Search for the cell housing the specified text and yield its [x, y] center coordinate. 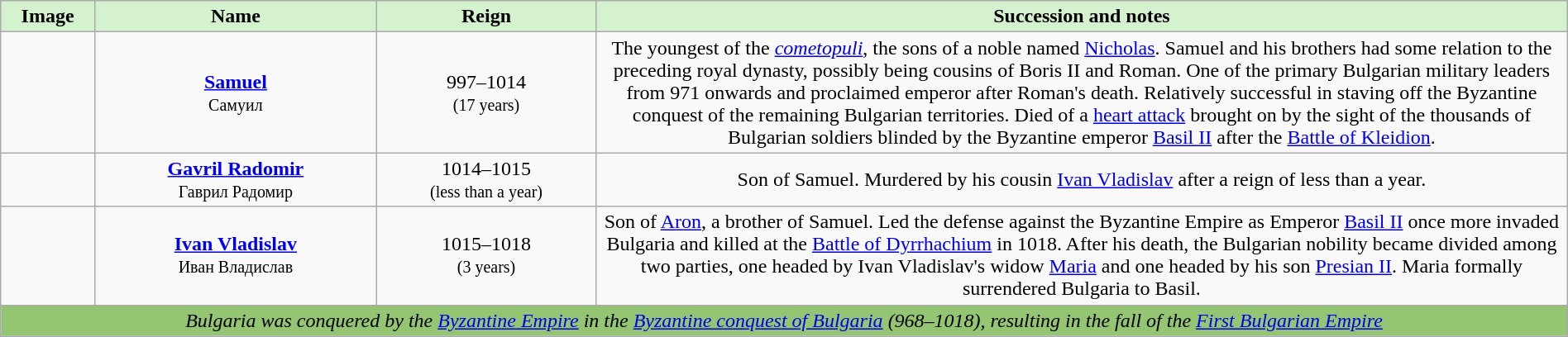
Reign [486, 17]
Gavril RadomirГаврил Радомир [235, 180]
997–1014(17 years) [486, 93]
Image [48, 17]
1015–1018(3 years) [486, 256]
Ivan VladislavИван Владислав [235, 256]
1014–1015(less than a year) [486, 180]
Succession and notes [1082, 17]
Bulgaria was conquered by the Byzantine Empire in the Byzantine conquest of Bulgaria (968–1018), resulting in the fall of the First Bulgarian Empire [784, 320]
Son of Samuel. Murdered by his cousin Ivan Vladislav after a reign of less than a year. [1082, 180]
Name [235, 17]
SamuelСамуил [235, 93]
